Detect which cell encompasses the target text, then output its (X, Y) center coordinate. 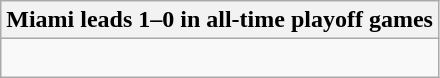
Miami leads 1–0 in all-time playoff games (220, 20)
